Search for the cell housing the specified text and yield its [x, y] center coordinate. 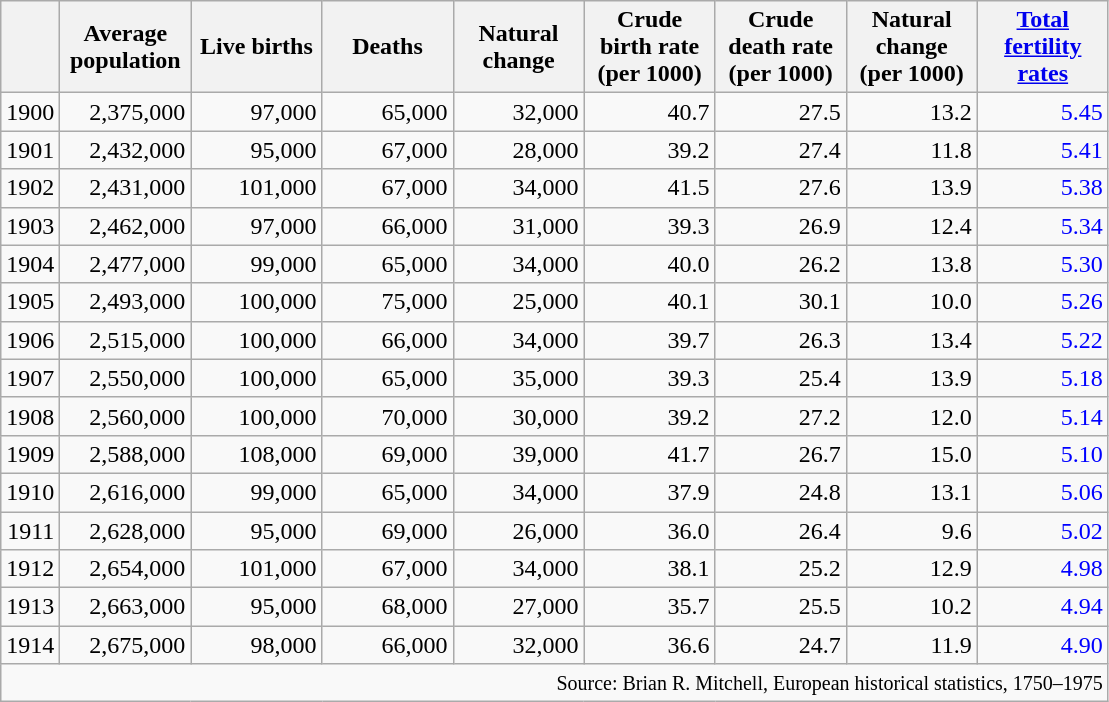
5.18 [1042, 378]
Total fertility rates [1042, 47]
5.45 [1042, 112]
38.1 [650, 569]
25.5 [780, 607]
Crude death rate (per 1000) [780, 47]
Natural change [518, 47]
4.94 [1042, 607]
27,000 [518, 607]
108,000 [256, 454]
5.38 [1042, 188]
13.8 [912, 264]
30,000 [518, 416]
36.0 [650, 531]
Source: Brian R. Mitchell, European historical statistics, 1750–1975 [555, 683]
2,550,000 [126, 378]
41.7 [650, 454]
40.0 [650, 264]
25.4 [780, 378]
5.06 [1042, 492]
1910 [30, 492]
26.7 [780, 454]
Deaths [388, 47]
1901 [30, 150]
13.4 [912, 340]
2,654,000 [126, 569]
24.8 [780, 492]
2,432,000 [126, 150]
5.26 [1042, 302]
2,675,000 [126, 645]
1908 [30, 416]
5.14 [1042, 416]
40.1 [650, 302]
1912 [30, 569]
30.1 [780, 302]
39.7 [650, 340]
15.0 [912, 454]
35.7 [650, 607]
25,000 [518, 302]
4.90 [1042, 645]
68,000 [388, 607]
5.02 [1042, 531]
2,515,000 [126, 340]
70,000 [388, 416]
39,000 [518, 454]
1913 [30, 607]
9.6 [912, 531]
37.9 [650, 492]
Natural change (per 1000) [912, 47]
2,375,000 [126, 112]
1914 [30, 645]
5.34 [1042, 226]
Average population [126, 47]
12.9 [912, 569]
5.41 [1042, 150]
1907 [30, 378]
2,560,000 [126, 416]
10.0 [912, 302]
36.6 [650, 645]
5.30 [1042, 264]
1905 [30, 302]
24.7 [780, 645]
26.3 [780, 340]
11.9 [912, 645]
27.2 [780, 416]
2,431,000 [126, 188]
1906 [30, 340]
40.7 [650, 112]
26.2 [780, 264]
5.10 [1042, 454]
2,663,000 [126, 607]
26.4 [780, 531]
1902 [30, 188]
27.6 [780, 188]
31,000 [518, 226]
5.22 [1042, 340]
11.8 [912, 150]
75,000 [388, 302]
27.5 [780, 112]
27.4 [780, 150]
1900 [30, 112]
2,588,000 [126, 454]
26.9 [780, 226]
13.2 [912, 112]
12.4 [912, 226]
2,493,000 [126, 302]
4.98 [1042, 569]
98,000 [256, 645]
12.0 [912, 416]
Live births [256, 47]
2,462,000 [126, 226]
2,628,000 [126, 531]
10.2 [912, 607]
1904 [30, 264]
26,000 [518, 531]
1909 [30, 454]
35,000 [518, 378]
25.2 [780, 569]
1903 [30, 226]
1911 [30, 531]
Crude birth rate (per 1000) [650, 47]
28,000 [518, 150]
2,616,000 [126, 492]
13.1 [912, 492]
2,477,000 [126, 264]
41.5 [650, 188]
